Determine the [x, y] coordinate at the center of the cell enclosing the given text.  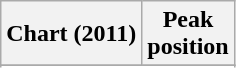
Chart (2011) [72, 34]
Peakposition [188, 34]
